Output the (X, Y) coordinate of the center of the cell containing the given text.  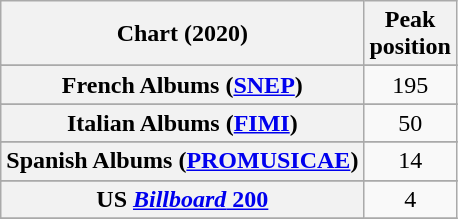
195 (410, 85)
4 (410, 199)
Spanish Albums (PROMUSICAE) (182, 161)
50 (410, 123)
Chart (2020) (182, 34)
US Billboard 200 (182, 199)
14 (410, 161)
French Albums (SNEP) (182, 85)
Italian Albums (FIMI) (182, 123)
Peakposition (410, 34)
